Capture the cell that displays the provided text and extract its (X, Y) central coordinate. 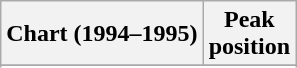
Chart (1994–1995) (102, 34)
Peakposition (249, 34)
